Extract the [X, Y] coordinate from the center of the cell holding the provided text.  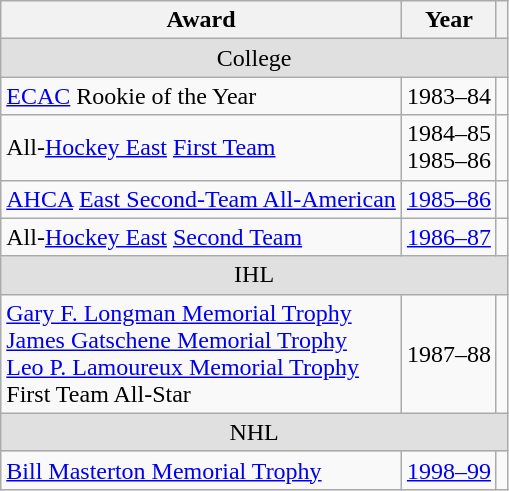
1984–851985–86 [448, 148]
1986–87 [448, 237]
Year [448, 20]
All-Hockey East Second Team [202, 237]
NHL [254, 432]
Bill Masterton Memorial Trophy [202, 470]
1983–84 [448, 96]
Gary F. Longman Memorial TrophyJames Gatschene Memorial TrophyLeo P. Lamoureux Memorial TrophyFirst Team All-Star [202, 354]
Award [202, 20]
All-Hockey East First Team [202, 148]
ECAC Rookie of the Year [202, 96]
1985–86 [448, 199]
IHL [254, 275]
1987–88 [448, 354]
1998–99 [448, 470]
College [254, 58]
AHCA East Second-Team All-American [202, 199]
